Return [X, Y] of the center of cell containing provided text 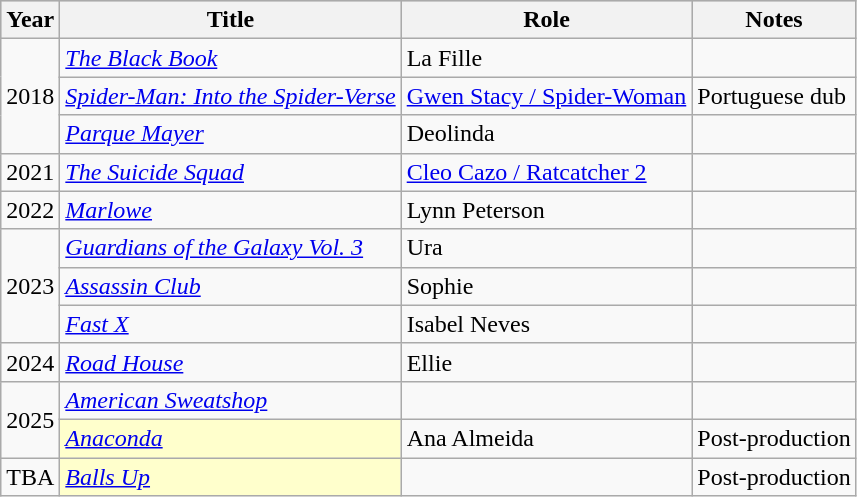
Role [546, 20]
Lynn Peterson [546, 210]
Assassin Club [230, 286]
The Black Book [230, 58]
The Suicide Squad [230, 172]
Title [230, 20]
Ura [546, 248]
Portuguese dub [774, 96]
Anaconda [230, 438]
2025 [30, 419]
2021 [30, 172]
Marlowe [230, 210]
2022 [30, 210]
La Fille [546, 58]
Ana Almeida [546, 438]
Notes [774, 20]
Cleo Cazo / Ratcatcher 2 [546, 172]
2018 [30, 96]
Sophie [546, 286]
Road House [230, 362]
Year [30, 20]
2023 [30, 286]
Isabel Neves [546, 324]
Gwen Stacy / Spider-Woman [546, 96]
American Sweatshop [230, 400]
Deolinda [546, 134]
Parque Mayer [230, 134]
Ellie [546, 362]
Balls Up [230, 477]
Fast X [230, 324]
Guardians of the Galaxy Vol. 3 [230, 248]
Spider-Man: Into the Spider-Verse [230, 96]
TBA [30, 477]
2024 [30, 362]
